Scan for the cell matching the given text and deliver its [x, y] coordinate at center. 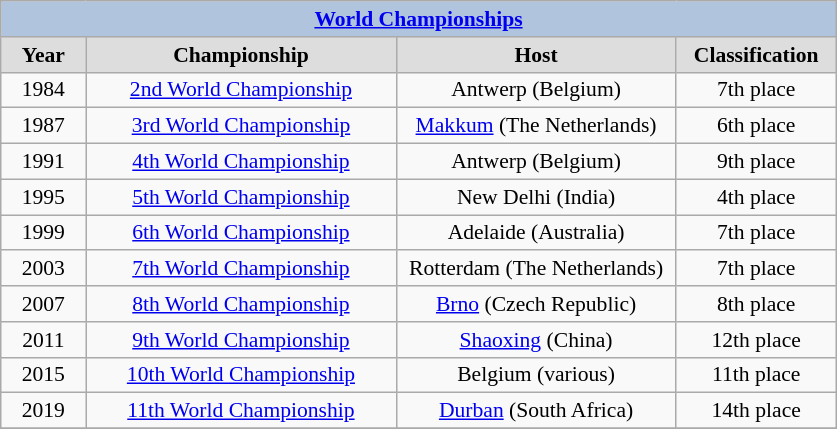
12th place [756, 340]
11th World Championship [241, 411]
Adelaide (Australia) [536, 233]
14th place [756, 411]
6th World Championship [241, 233]
1984 [44, 90]
2015 [44, 375]
5th World Championship [241, 197]
10th World Championship [241, 375]
1991 [44, 162]
4th place [756, 197]
1995 [44, 197]
9th place [756, 162]
11th place [756, 375]
World Championships [419, 19]
7th World Championship [241, 269]
Shaoxing (China) [536, 340]
6th place [756, 126]
4th World Championship [241, 162]
2003 [44, 269]
Year [44, 55]
8th place [756, 304]
1987 [44, 126]
Classification [756, 55]
New Delhi (India) [536, 197]
Host [536, 55]
3rd World Championship [241, 126]
2019 [44, 411]
2007 [44, 304]
Durban (South Africa) [536, 411]
Championship [241, 55]
9th World Championship [241, 340]
Brno (Czech Republic) [536, 304]
Belgium (various) [536, 375]
2011 [44, 340]
8th World Championship [241, 304]
2nd World Championship [241, 90]
Makkum (The Netherlands) [536, 126]
1999 [44, 233]
Rotterdam (The Netherlands) [536, 269]
